Scan for the cell matching the given text and deliver its (X, Y) coordinate at center. 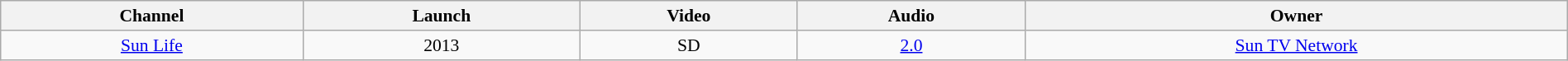
Audio (911, 16)
2013 (442, 45)
SD (689, 45)
Sun TV Network (1297, 45)
Launch (442, 16)
Video (689, 16)
2.0 (911, 45)
Sun Life (152, 45)
Owner (1297, 16)
Channel (152, 16)
